Output the [x, y] coordinate of the center of the cell containing the given text.  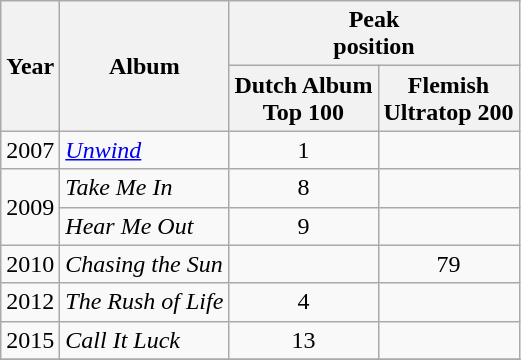
2010 [30, 264]
2015 [30, 340]
9 [304, 226]
The Rush of Life [144, 302]
Unwind [144, 150]
2009 [30, 207]
Hear Me Out [144, 226]
1 [304, 150]
79 [448, 264]
Peak position [374, 34]
Album [144, 66]
13 [304, 340]
Dutch Album Top 100 [304, 98]
Chasing the Sun [144, 264]
2012 [30, 302]
8 [304, 188]
Call It Luck [144, 340]
Flemish Ultratop 200 [448, 98]
Take Me In [144, 188]
2007 [30, 150]
Year [30, 66]
4 [304, 302]
